Provide the (x, y) coordinate of the cell's center where the given text is located.  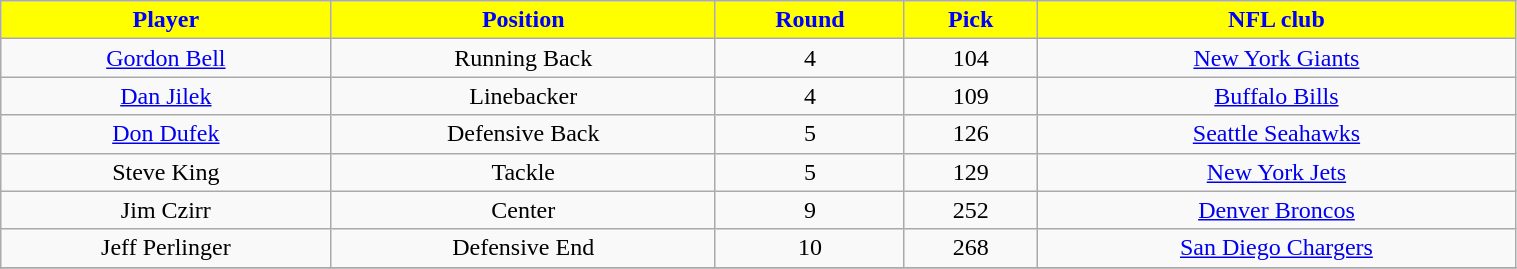
Don Dufek (166, 134)
Tackle (523, 172)
109 (970, 96)
San Diego Chargers (1276, 248)
252 (970, 210)
268 (970, 248)
Dan Jilek (166, 96)
Linebacker (523, 96)
129 (970, 172)
Center (523, 210)
Running Back (523, 58)
New York Giants (1276, 58)
Jim Czirr (166, 210)
Defensive Back (523, 134)
Jeff Perlinger (166, 248)
Pick (970, 20)
Round (810, 20)
104 (970, 58)
126 (970, 134)
Denver Broncos (1276, 210)
Defensive End (523, 248)
9 (810, 210)
10 (810, 248)
Buffalo Bills (1276, 96)
Steve King (166, 172)
Player (166, 20)
Position (523, 20)
NFL club (1276, 20)
New York Jets (1276, 172)
Gordon Bell (166, 58)
Seattle Seahawks (1276, 134)
